Pinpoint the cell where the given text exists, returning its [x, y] midpoint coordinate. 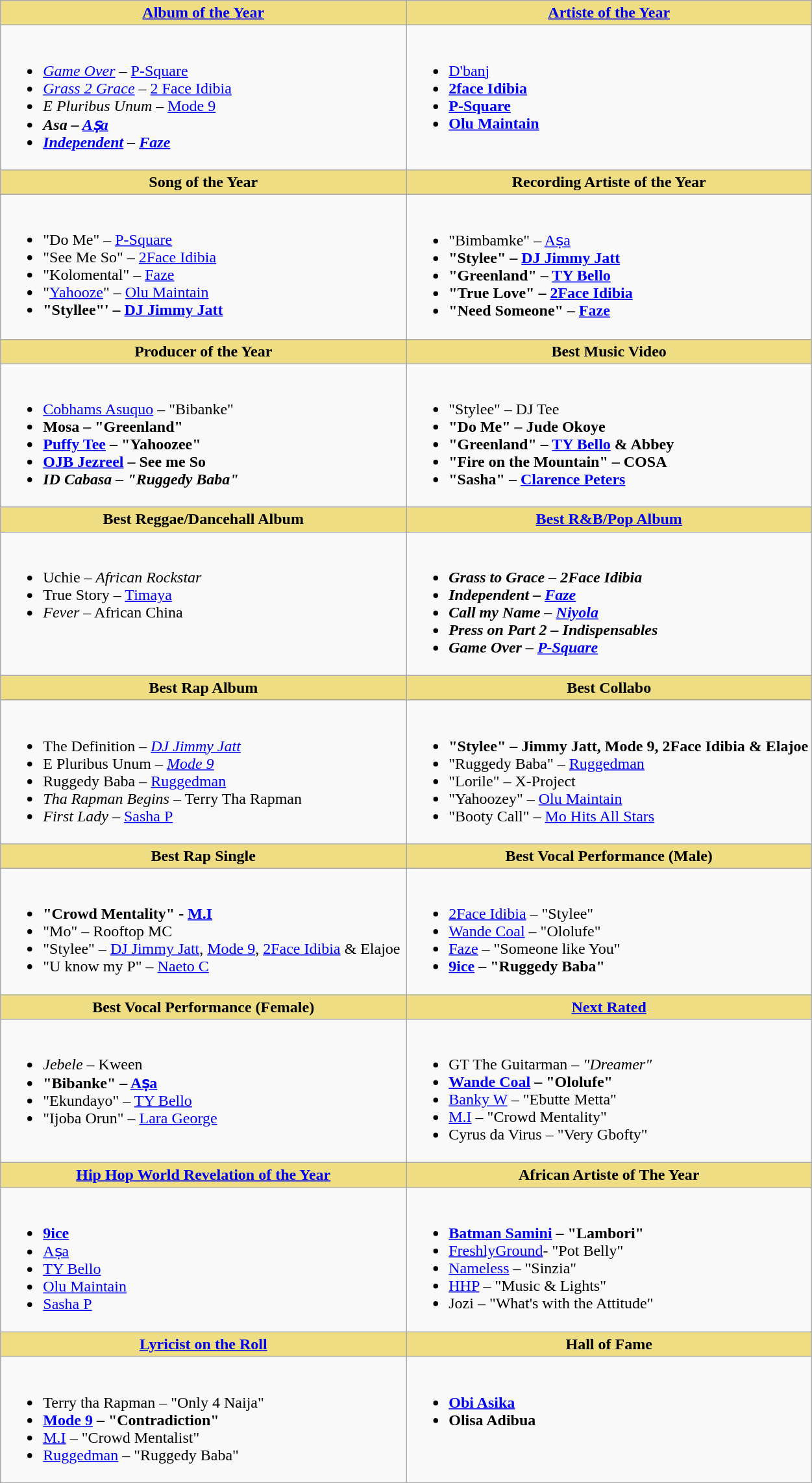
Batman Samini – "Lambori" FreshlyGround- "Pot Belly" Nameless – "Sinzia"HHP – "Music & Lights" Jozi – "What's with the Attitude" [609, 1260]
Terry tha Rapman – "Only 4 Naija"Mode 9 – "Contradiction" M.I – "Crowd Mentalist"Ruggedman – "Ruggedy Baba" [204, 1419]
"Crowd Mentality" - M.I "Mo" – Rooftop MC"Stylee" – DJ Jimmy Jatt, Mode 9, 2Face Idibia & Elajoe"U know my P" – Naeto C [204, 931]
Lyricist on the Roll [204, 1344]
Game Over – P-SquareGrass 2 Grace – 2 Face IdibiaE Pluribus Unum – Mode 9Asa – Aṣa Independent – Faze [204, 97]
Uchie – African RockstarTrue Story – Timaya Fever – African China [204, 604]
Artiste of the Year [609, 13]
Hall of Fame [609, 1344]
Recording Artiste of the Year [609, 182]
Best Reggae/Dancehall Album [204, 519]
Album of the Year [204, 13]
Best Rap Single [204, 856]
Producer of the Year [204, 351]
2Face Idibia – "Stylee"Wande Coal – "Ololufe"Faze – "Someone like You"9ice – "Ruggedy Baba" [609, 931]
Grass to Grace – 2Face Idibia Independent – FazeCall my Name – NiyolaPress on Part 2 – IndispensablesGame Over – P-Square [609, 604]
Song of the Year [204, 182]
The Definition – DJ Jimmy JattE Pluribus Unum – Mode 9Ruggedy Baba – Ruggedman Tha Rapman Begins – Terry Tha RapmanFirst Lady – Sasha P [204, 771]
"Bimbamke" – Aṣa "Stylee" – DJ Jimmy Jatt"Greenland" – TY Bello"True Love" – 2Face Idibia"Need Someone" – Faze [609, 266]
Best Collabo [609, 688]
D'banj 2face IdibiaP-SquareOlu Maintain [609, 97]
African Artiste of The Year [609, 1175]
Hip Hop World Revelation of the Year [204, 1175]
9ice AṣaTY BelloOlu MaintainSasha P [204, 1260]
Best R&B/Pop Album [609, 519]
Next Rated [609, 1007]
GT The Guitarman – "Dreamer"Wande Coal – "Ololufe" Banky W – "Ebutte Metta"M.I – "Crowd Mentality"Cyrus da Virus – "Very Gbofty" [609, 1091]
Best Rap Album [204, 688]
Cobhams Asuquo – "Bibanke" Mosa – "Greenland"Puffy Tee – "Yahoozee"OJB Jezreel – See me SoID Cabasa – "Ruggedy Baba" [204, 435]
Best Music Video [609, 351]
Best Vocal Performance (Female) [204, 1007]
Jebele – Kween"Bibanke" – Aṣa "Ekundayo" – TY Bello"Ijoba Orun" – Lara George [204, 1091]
Obi AsikaOlisa Adibua [609, 1419]
Best Vocal Performance (Male) [609, 856]
"Stylee" – DJ Tee "Do Me" – Jude Okoye"Greenland" – TY Bello & Abbey"Fire on the Mountain" – COSA"Sasha" – Clarence Peters [609, 435]
"Do Me" – P-Square"See Me So" – 2Face Idibia"Kolomental" – Faze"Yahooze" – Olu Maintain "Styllee"' – DJ Jimmy Jatt [204, 266]
